From the cell containing the given text, extract its center point as [x, y] coordinate. 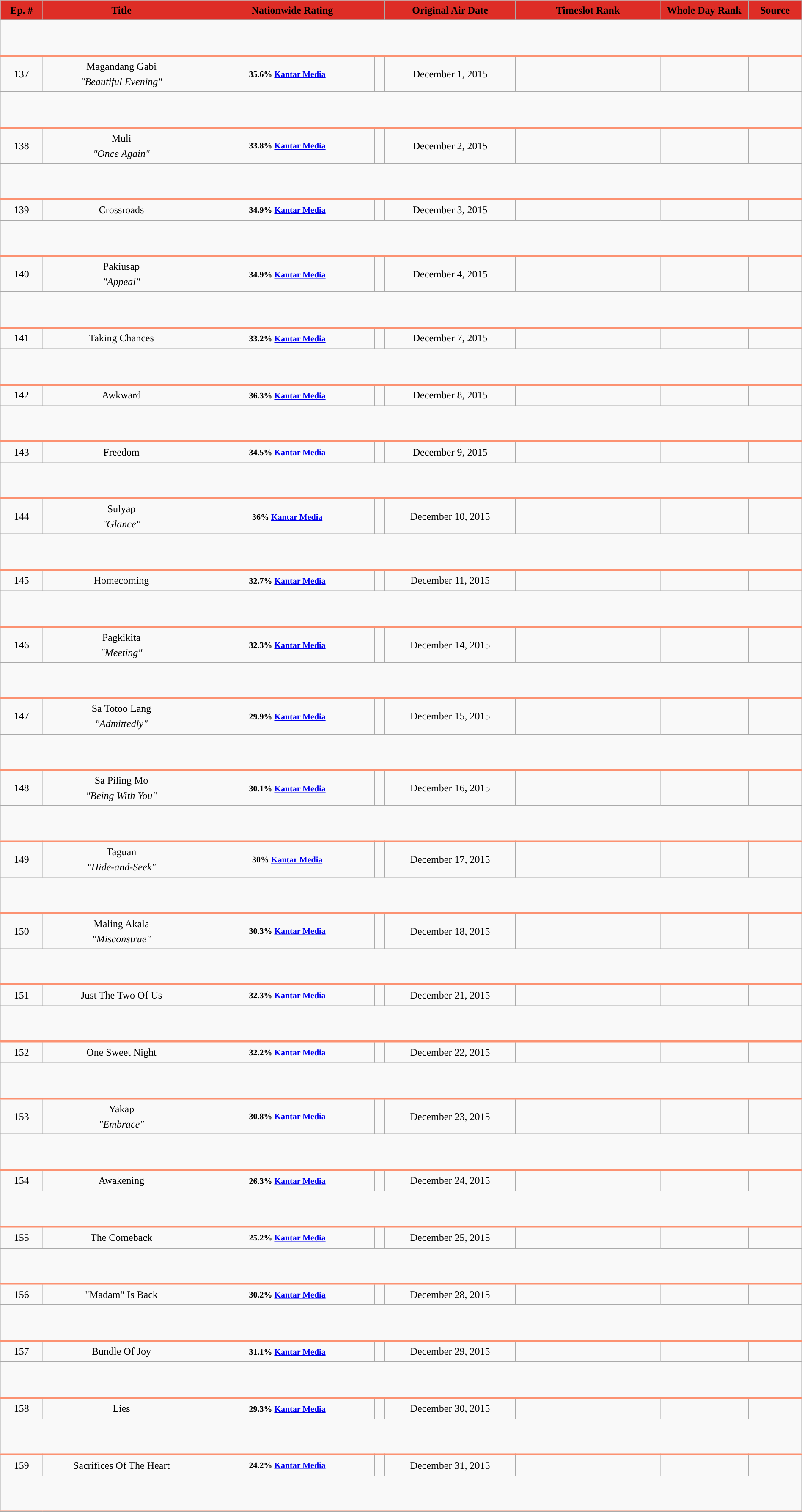
24.2% Kantar Media [287, 1465]
143 [22, 452]
Magandang Gabi "Beautiful Evening" [121, 74]
Yakap "Embrace" [121, 1117]
32.2% Kantar Media [287, 1052]
155 [22, 1238]
149 [22, 859]
140 [22, 274]
Ep. # [22, 10]
Nationwide Rating [292, 10]
157 [22, 1351]
One Sweet Night [121, 1052]
December 17, 2015 [450, 859]
Muli "Once Again" [121, 145]
36.3% Kantar Media [287, 395]
December 10, 2015 [450, 516]
Sa Piling Mo "Being With You" [121, 788]
31.1% Kantar Media [287, 1351]
Awkward [121, 395]
33.2% Kantar Media [287, 338]
Pakiusap "Appeal" [121, 274]
December 15, 2015 [450, 716]
Bundle Of Joy [121, 1351]
36% Kantar Media [287, 516]
Just The Two Of Us [121, 995]
146 [22, 645]
December 21, 2015 [450, 995]
December 14, 2015 [450, 645]
29.3% Kantar Media [287, 1408]
29.9% Kantar Media [287, 716]
30.1% Kantar Media [287, 788]
145 [22, 580]
Original Air Date [450, 10]
Awakening [121, 1180]
December 30, 2015 [450, 1408]
30% Kantar Media [287, 859]
December 4, 2015 [450, 274]
Sa Totoo Lang "Admittedly" [121, 716]
Source [775, 10]
"Madam" Is Back [121, 1294]
138 [22, 145]
December 24, 2015 [450, 1180]
150 [22, 930]
Title [121, 10]
156 [22, 1294]
Sacrifices Of The Heart [121, 1465]
154 [22, 1180]
December 16, 2015 [450, 788]
139 [22, 210]
December 23, 2015 [450, 1117]
147 [22, 716]
December 31, 2015 [450, 1465]
December 9, 2015 [450, 452]
Taguan "Hide-and-Seek" [121, 859]
148 [22, 788]
December 29, 2015 [450, 1351]
The Comeback [121, 1238]
Maling Akala "Misconstrue" [121, 930]
32.7% Kantar Media [287, 580]
30.2% Kantar Media [287, 1294]
35.6% Kantar Media [287, 74]
141 [22, 338]
December 1, 2015 [450, 74]
December 11, 2015 [450, 580]
December 7, 2015 [450, 338]
34.5% Kantar Media [287, 452]
December 2, 2015 [450, 145]
Lies [121, 1408]
33.8% Kantar Media [287, 145]
159 [22, 1465]
Whole Day Rank [704, 10]
Freedom [121, 452]
26.3% Kantar Media [287, 1180]
25.2% Kantar Media [287, 1238]
December 18, 2015 [450, 930]
30.3% Kantar Media [287, 930]
153 [22, 1117]
December 28, 2015 [450, 1294]
Pagkikita "Meeting" [121, 645]
Taking Chances [121, 338]
December 22, 2015 [450, 1052]
158 [22, 1408]
December 3, 2015 [450, 210]
December 8, 2015 [450, 395]
144 [22, 516]
137 [22, 74]
142 [22, 395]
December 25, 2015 [450, 1238]
151 [22, 995]
Crossroads [121, 210]
Sulyap "Glance" [121, 516]
152 [22, 1052]
Timeslot Rank [588, 10]
30.8% Kantar Media [287, 1117]
Homecoming [121, 580]
